Extract the (X, Y) coordinate from the center of the cell holding the provided text.  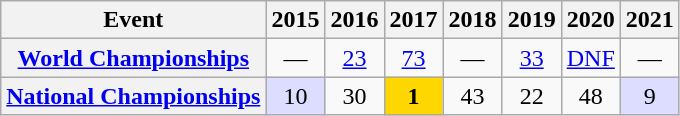
30 (354, 96)
Event (134, 20)
10 (296, 96)
1 (414, 96)
23 (354, 58)
2019 (532, 20)
World Championships (134, 58)
48 (590, 96)
2020 (590, 20)
22 (532, 96)
2017 (414, 20)
2021 (650, 20)
DNF (590, 58)
2015 (296, 20)
National Championships (134, 96)
33 (532, 58)
73 (414, 58)
9 (650, 96)
2018 (472, 20)
2016 (354, 20)
43 (472, 96)
